Find where the given text appears and provide that cell's center as [X, Y] coordinate. 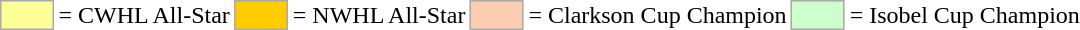
= CWHL All-Star [144, 15]
= Clarkson Cup Champion [658, 15]
= NWHL All-Star [379, 15]
